From the cell containing the given text, extract its center point as (X, Y) coordinate. 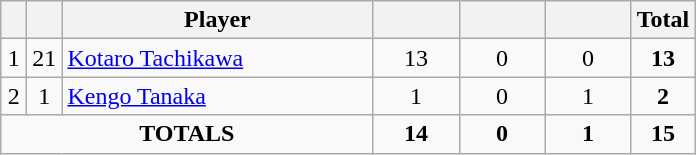
Kotaro Tachikawa (218, 58)
Kengo Tanaka (218, 96)
15 (663, 134)
21 (44, 58)
TOTALS (187, 134)
Player (218, 20)
Total (663, 20)
14 (416, 134)
